Return [X, Y] of the center of cell containing provided text 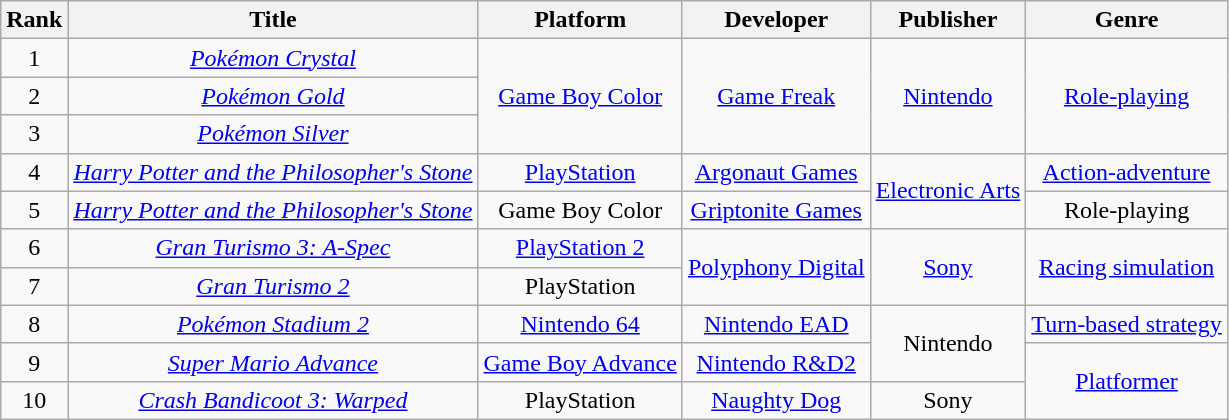
Crash Bandicoot 3: Warped [273, 400]
Pokémon Crystal [273, 58]
Gran Turismo 2 [273, 286]
7 [34, 286]
PlayStation 2 [580, 248]
Nintendo R&D2 [776, 362]
9 [34, 362]
Gran Turismo 3: A-Spec [273, 248]
Game Boy Advance [580, 362]
Action-adventure [1126, 172]
Title [273, 20]
4 [34, 172]
Platform [580, 20]
2 [34, 96]
Griptonite Games [776, 210]
Super Mario Advance [273, 362]
6 [34, 248]
10 [34, 400]
3 [34, 134]
Racing simulation [1126, 267]
Turn-based strategy [1126, 324]
5 [34, 210]
Publisher [948, 20]
Genre [1126, 20]
Polyphony Digital [776, 267]
Pokémon Stadium 2 [273, 324]
Electronic Arts [948, 191]
Rank [34, 20]
Pokémon Silver [273, 134]
Nintendo EAD [776, 324]
Game Freak [776, 96]
Nintendo 64 [580, 324]
Naughty Dog [776, 400]
Developer [776, 20]
Pokémon Gold [273, 96]
1 [34, 58]
8 [34, 324]
Platformer [1126, 381]
Argonaut Games [776, 172]
